Capture the cell that displays the provided text and extract its (x, y) central coordinate. 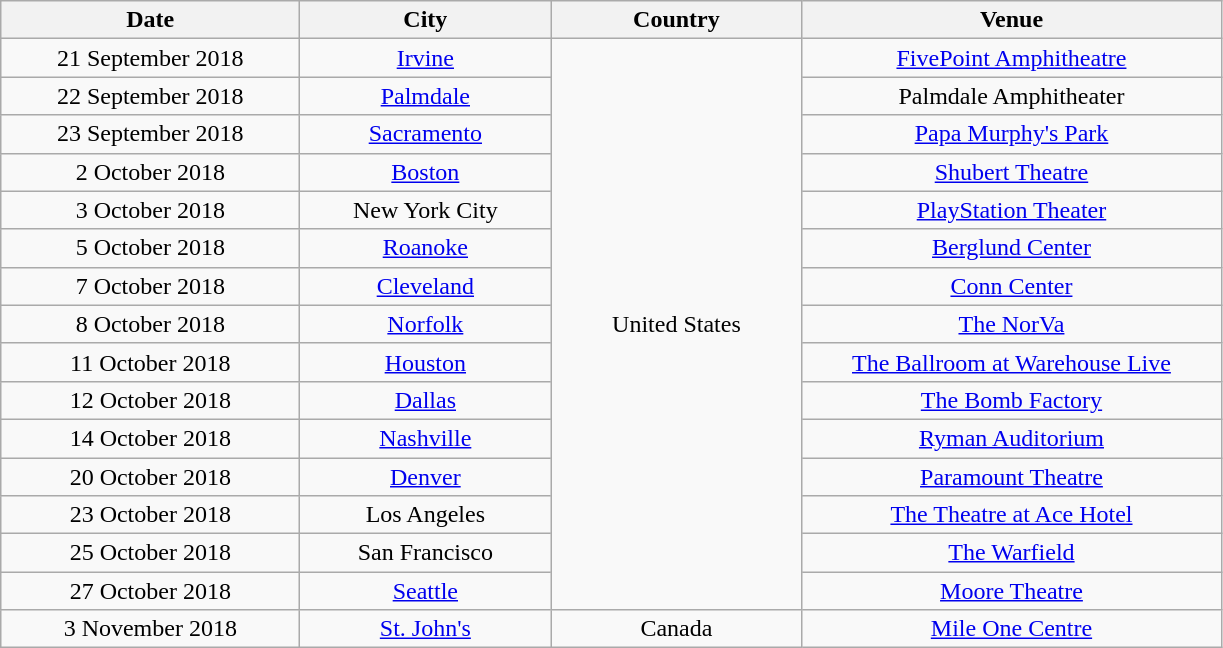
The Warfield (1012, 553)
Date (150, 20)
8 October 2018 (150, 324)
Venue (1012, 20)
Papa Murphy's Park (1012, 134)
San Francisco (426, 553)
14 October 2018 (150, 438)
Nashville (426, 438)
Irvine (426, 58)
Denver (426, 477)
City (426, 20)
Mile One Centre (1012, 629)
23 October 2018 (150, 515)
FivePoint Amphitheatre (1012, 58)
Ryman Auditorium (1012, 438)
7 October 2018 (150, 286)
2 October 2018 (150, 172)
3 November 2018 (150, 629)
Dallas (426, 400)
Houston (426, 362)
21 September 2018 (150, 58)
Palmdale (426, 96)
11 October 2018 (150, 362)
22 September 2018 (150, 96)
Boston (426, 172)
Country (676, 20)
Cleveland (426, 286)
Berglund Center (1012, 248)
Sacramento (426, 134)
Moore Theatre (1012, 591)
25 October 2018 (150, 553)
The Theatre at Ace Hotel (1012, 515)
The Bomb Factory (1012, 400)
Seattle (426, 591)
The NorVa (1012, 324)
Conn Center (1012, 286)
Norfolk (426, 324)
3 October 2018 (150, 210)
27 October 2018 (150, 591)
Roanoke (426, 248)
Shubert Theatre (1012, 172)
12 October 2018 (150, 400)
New York City (426, 210)
5 October 2018 (150, 248)
United States (676, 324)
Paramount Theatre (1012, 477)
Palmdale Amphitheater (1012, 96)
PlayStation Theater (1012, 210)
Canada (676, 629)
23 September 2018 (150, 134)
20 October 2018 (150, 477)
The Ballroom at Warehouse Live (1012, 362)
Los Angeles (426, 515)
St. John's (426, 629)
